Return (x, y) of the center of cell containing provided text 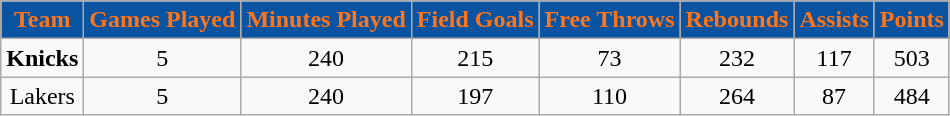
Points (912, 20)
Rebounds (737, 20)
87 (834, 96)
Team (42, 20)
503 (912, 58)
117 (834, 58)
Games Played (162, 20)
Lakers (42, 96)
Field Goals (475, 20)
110 (610, 96)
484 (912, 96)
Minutes Played (326, 20)
Assists (834, 20)
232 (737, 58)
215 (475, 58)
Free Throws (610, 20)
73 (610, 58)
197 (475, 96)
Knicks (42, 58)
264 (737, 96)
